Find where the given text appears and provide that cell's center as (X, Y) coordinate. 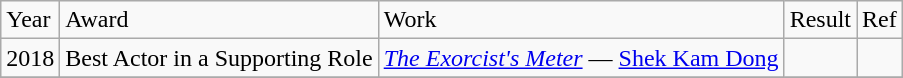
Result (820, 20)
Ref (879, 20)
Award (219, 20)
Year (30, 20)
Best Actor in a Supporting Role (219, 58)
2018 (30, 58)
Work (581, 20)
The Exorcist's Meter — Shek Kam Dong (581, 58)
